Locate the cell with the specified text and output its (X, Y) center coordinate. 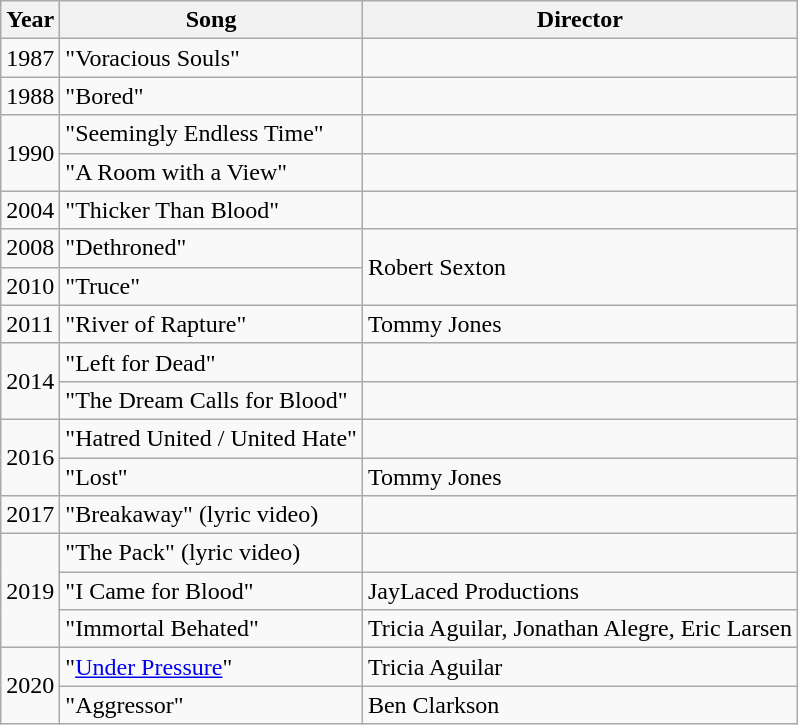
Director (580, 20)
"Thicker Than Blood" (212, 210)
2010 (30, 286)
Ben Clarkson (580, 705)
"Breakaway" (lyric video) (212, 515)
2008 (30, 248)
1990 (30, 153)
"The Pack" (lyric video) (212, 553)
"Dethroned" (212, 248)
2011 (30, 324)
"Left for Dead" (212, 362)
2016 (30, 457)
"Seemingly Endless Time" (212, 134)
Tricia Aguilar, Jonathan Alegre, Eric Larsen (580, 629)
"Immortal Behated" (212, 629)
2020 (30, 686)
2004 (30, 210)
Robert Sexton (580, 267)
Year (30, 20)
1988 (30, 96)
"Voracious Souls" (212, 58)
"Aggressor" (212, 705)
Tricia Aguilar (580, 667)
Song (212, 20)
2017 (30, 515)
"The Dream Calls for Blood" (212, 400)
"Hatred United / United Hate" (212, 438)
2014 (30, 381)
1987 (30, 58)
"Truce" (212, 286)
"A Room with a View" (212, 172)
JayLaced Productions (580, 591)
"River of Rapture" (212, 324)
"Lost" (212, 477)
"Under Pressure" (212, 667)
2019 (30, 591)
"Bored" (212, 96)
"I Came for Blood" (212, 591)
